From the cell containing the given text, extract its center point as (x, y) coordinate. 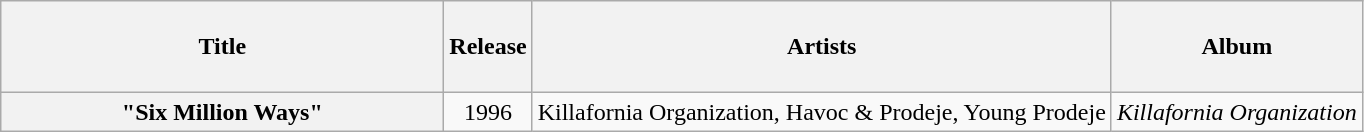
Artists (822, 47)
1996 (488, 112)
Killafornia Organization, Havoc & Prodeje, Young Prodeje (822, 112)
Killafornia Organization (1236, 112)
Title (222, 47)
"Six Million Ways" (222, 112)
Album (1236, 47)
Release (488, 47)
